Pinpoint the cell where the given text exists, returning its [x, y] midpoint coordinate. 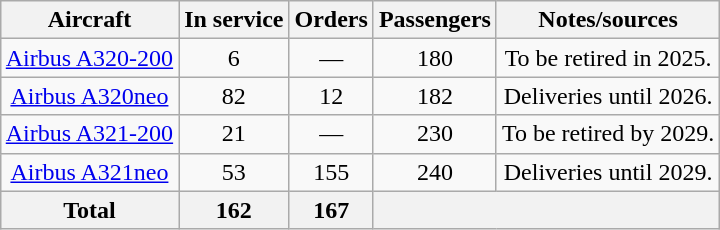
Airbus A320-200 [89, 58]
Orders [331, 20]
240 [434, 172]
In service [234, 20]
53 [234, 172]
Notes/sources [608, 20]
180 [434, 58]
82 [234, 96]
230 [434, 134]
182 [434, 96]
Airbus A321neo [89, 172]
Deliveries until 2026. [608, 96]
162 [234, 210]
21 [234, 134]
Aircraft [89, 20]
To be retired by 2029. [608, 134]
Deliveries until 2029. [608, 172]
12 [331, 96]
Airbus A321-200 [89, 134]
To be retired in 2025. [608, 58]
Airbus A320neo [89, 96]
6 [234, 58]
155 [331, 172]
167 [331, 210]
Passengers [434, 20]
Total [89, 210]
